Locate the cell with the specified text and output its (x, y) center coordinate. 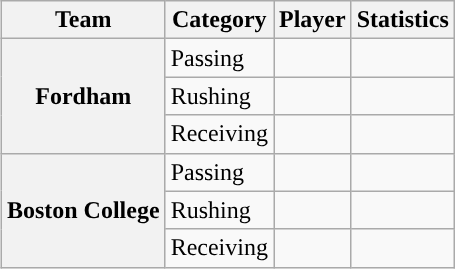
Player (313, 20)
Category (219, 20)
Fordham (83, 96)
Team (83, 20)
Boston College (83, 210)
Statistics (402, 20)
